Output the (x, y) coordinate of the center of the cell containing the given text.  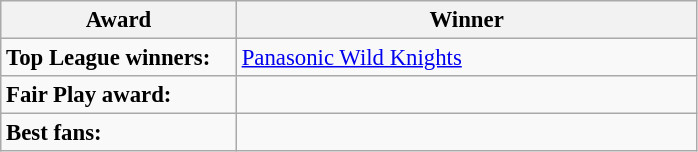
Panasonic Wild Knights (466, 58)
Award (119, 20)
Top League winners: (119, 58)
Winner (466, 20)
Best fans: (119, 133)
Fair Play award: (119, 95)
